Search for the cell housing the specified text and yield its (X, Y) center coordinate. 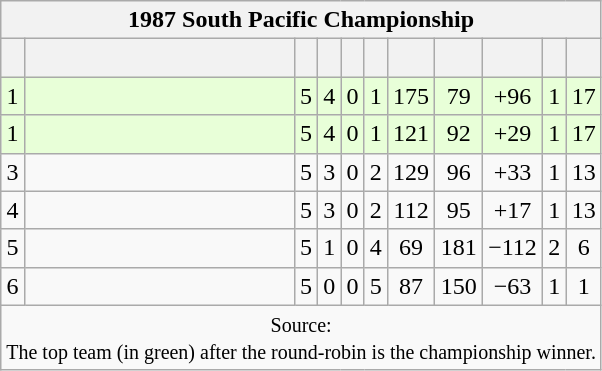
+96 (512, 96)
79 (459, 96)
175 (411, 96)
−112 (512, 248)
+17 (512, 210)
92 (459, 134)
+29 (512, 134)
96 (459, 172)
95 (459, 210)
150 (459, 286)
112 (411, 210)
+33 (512, 172)
Source: The top team (in green) after the round-robin is the championship winner. (302, 338)
87 (411, 286)
181 (459, 248)
129 (411, 172)
1987 South Pacific Championship (302, 20)
−63 (512, 286)
69 (411, 248)
121 (411, 134)
